Search for the cell housing the specified text and yield its (X, Y) center coordinate. 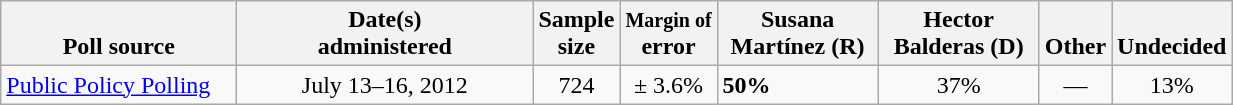
13% (1172, 85)
— (1075, 85)
SusanaMartínez (R) (798, 34)
37% (958, 85)
July 13–16, 2012 (385, 85)
Date(s)administered (385, 34)
Poll source (119, 34)
724 (576, 85)
± 3.6% (668, 85)
Undecided (1172, 34)
Other (1075, 34)
Margin oferror (668, 34)
HectorBalderas (D) (958, 34)
Public Policy Polling (119, 85)
50% (798, 85)
Samplesize (576, 34)
